Search for the cell housing the specified text and yield its [X, Y] center coordinate. 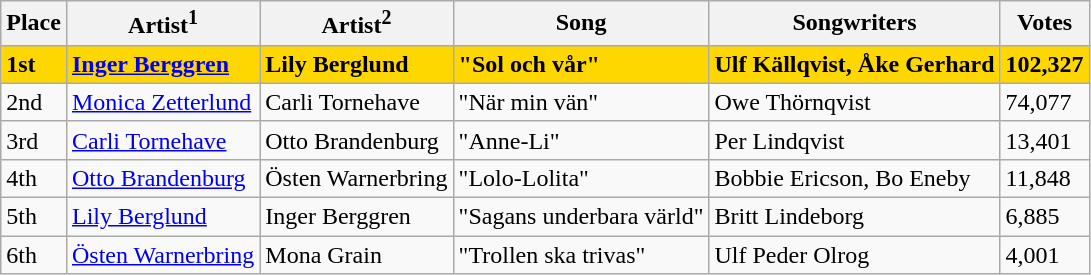
11,848 [1044, 178]
Mona Grain [356, 255]
"Anne-Li" [581, 140]
Artist2 [356, 24]
Songwriters [854, 24]
Ulf Källqvist, Åke Gerhard [854, 64]
"När min vän" [581, 102]
Bobbie Ericson, Bo Eneby [854, 178]
1st [34, 64]
Artist1 [162, 24]
"Trollen ska trivas" [581, 255]
Monica Zetterlund [162, 102]
Votes [1044, 24]
Owe Thörnqvist [854, 102]
"Sagans underbara värld" [581, 217]
5th [34, 217]
Ulf Peder Olrog [854, 255]
"Lolo-Lolita" [581, 178]
6th [34, 255]
4th [34, 178]
13,401 [1044, 140]
Britt Lindeborg [854, 217]
"Sol och vår" [581, 64]
4,001 [1044, 255]
3rd [34, 140]
2nd [34, 102]
Place [34, 24]
102,327 [1044, 64]
Song [581, 24]
74,077 [1044, 102]
6,885 [1044, 217]
Per Lindqvist [854, 140]
